Locate the cell with the specified text and output its [X, Y] center coordinate. 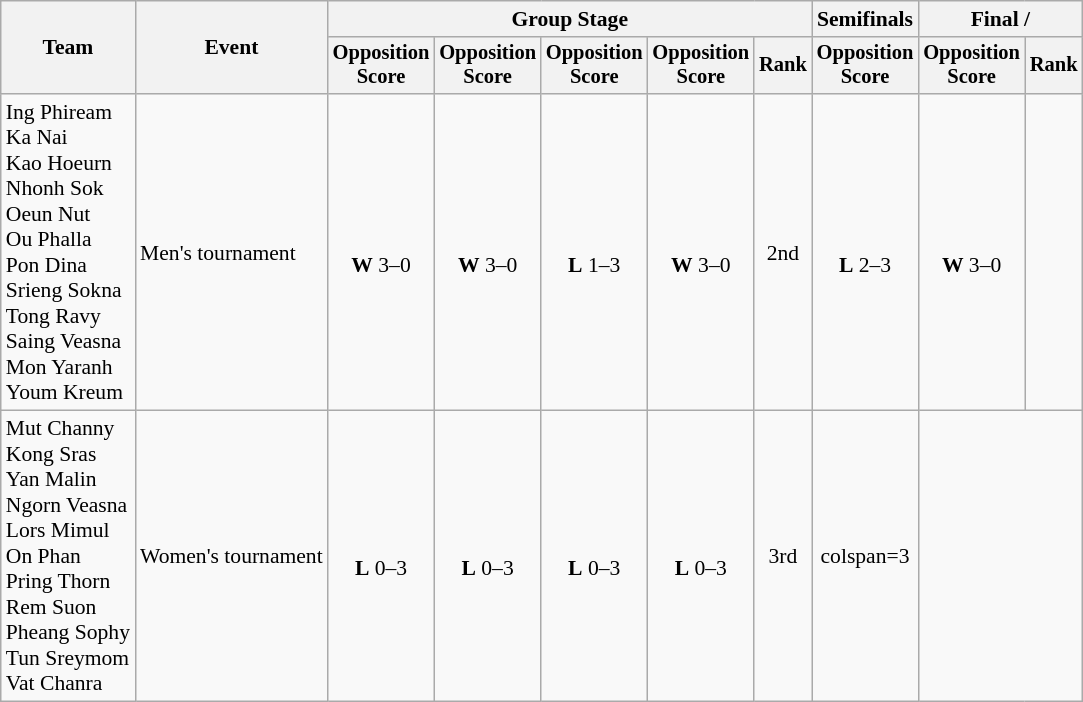
Semifinals [866, 19]
Men's tournament [232, 252]
2nd [783, 252]
3rd [783, 556]
Event [232, 48]
L 2–3 [866, 252]
colspan=3 [866, 556]
Team [68, 48]
Group Stage [570, 19]
Final / [1000, 19]
Mut ChannyKong SrasYan MalinNgorn VeasnaLors MimulOn PhanPring ThornRem SuonPheang SophyTun SreymomVat Chanra [68, 556]
L 1–3 [594, 252]
Women's tournament [232, 556]
Ing PhireamKa NaiKao HoeurnNhonh SokOeun NutOu PhallaPon DinaSrieng SoknaTong RavySaing VeasnaMon YaranhYoum Kreum [68, 252]
